Search for the cell housing the specified text and yield its [X, Y] center coordinate. 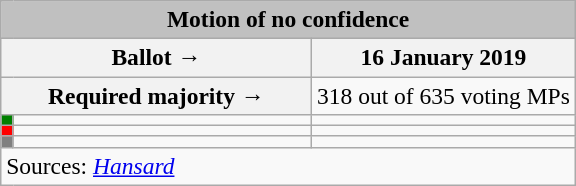
16 January 2019 [444, 57]
Sources: Hansard [288, 166]
318 out of 635 voting MPs [444, 95]
Required majority → [156, 95]
Ballot → [156, 57]
Motion of no confidence [288, 19]
